Scan for the cell matching the given text and deliver its [X, Y] coordinate at center. 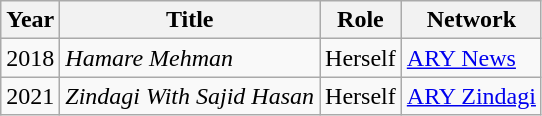
2018 [30, 58]
Zindagi With Sajid Hasan [190, 96]
Title [190, 20]
Role [361, 20]
ARY Zindagi [471, 96]
2021 [30, 96]
Year [30, 20]
ARY News [471, 58]
Hamare Mehman [190, 58]
Network [471, 20]
